Find where the given text appears and provide that cell's center as (x, y) coordinate. 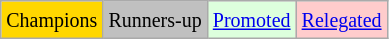
Runners-up (155, 20)
Promoted (252, 20)
Relegated (342, 20)
Champions (52, 20)
